For the text-containing cell, return its midpoint in [X, Y] coordinate format. 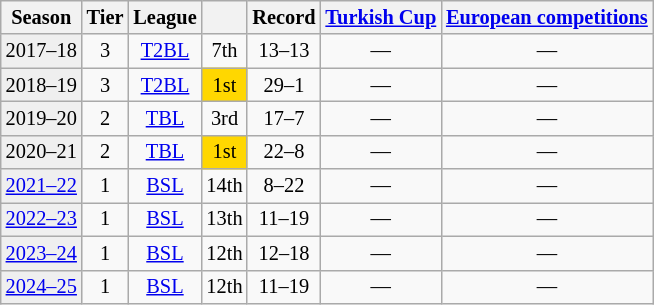
2019–20 [42, 118]
2017–18 [42, 51]
2024–25 [42, 287]
League [164, 17]
3rd [225, 118]
Tier [106, 17]
European competitions [547, 17]
2023–24 [42, 253]
Season [42, 17]
2021–22 [42, 186]
2022–23 [42, 219]
13th [225, 219]
2020–21 [42, 152]
14th [225, 186]
12–18 [284, 253]
7th [225, 51]
17–7 [284, 118]
8–22 [284, 186]
2018–19 [42, 85]
22–8 [284, 152]
29–1 [284, 85]
Turkish Cup [382, 17]
13–13 [284, 51]
Record [284, 17]
